Extract the [x, y] coordinate from the center of the cell holding the provided text.  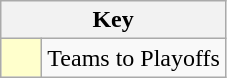
Key [114, 20]
Teams to Playoffs [134, 58]
